For the text-containing cell, return its midpoint in [X, Y] coordinate format. 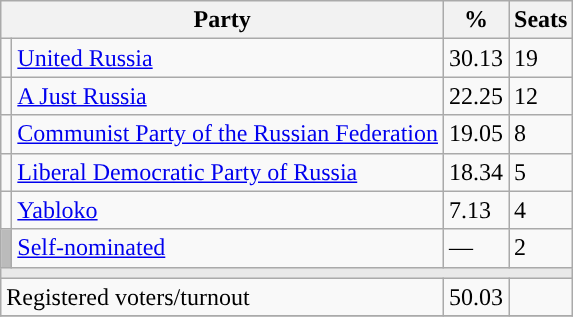
4 [541, 210]
50.03 [476, 297]
30.13 [476, 58]
Party [222, 20]
— [476, 248]
United Russia [228, 58]
8 [541, 134]
19 [541, 58]
A Just Russia [228, 96]
Self-nominated [228, 248]
12 [541, 96]
7.13 [476, 210]
Yabloko [228, 210]
18.34 [476, 172]
19.05 [476, 134]
22.25 [476, 96]
2 [541, 248]
Communist Party of the Russian Federation [228, 134]
Liberal Democratic Party of Russia [228, 172]
Seats [541, 20]
% [476, 20]
Registered voters/turnout [222, 297]
5 [541, 172]
